Search for the cell housing the specified text and yield its (X, Y) center coordinate. 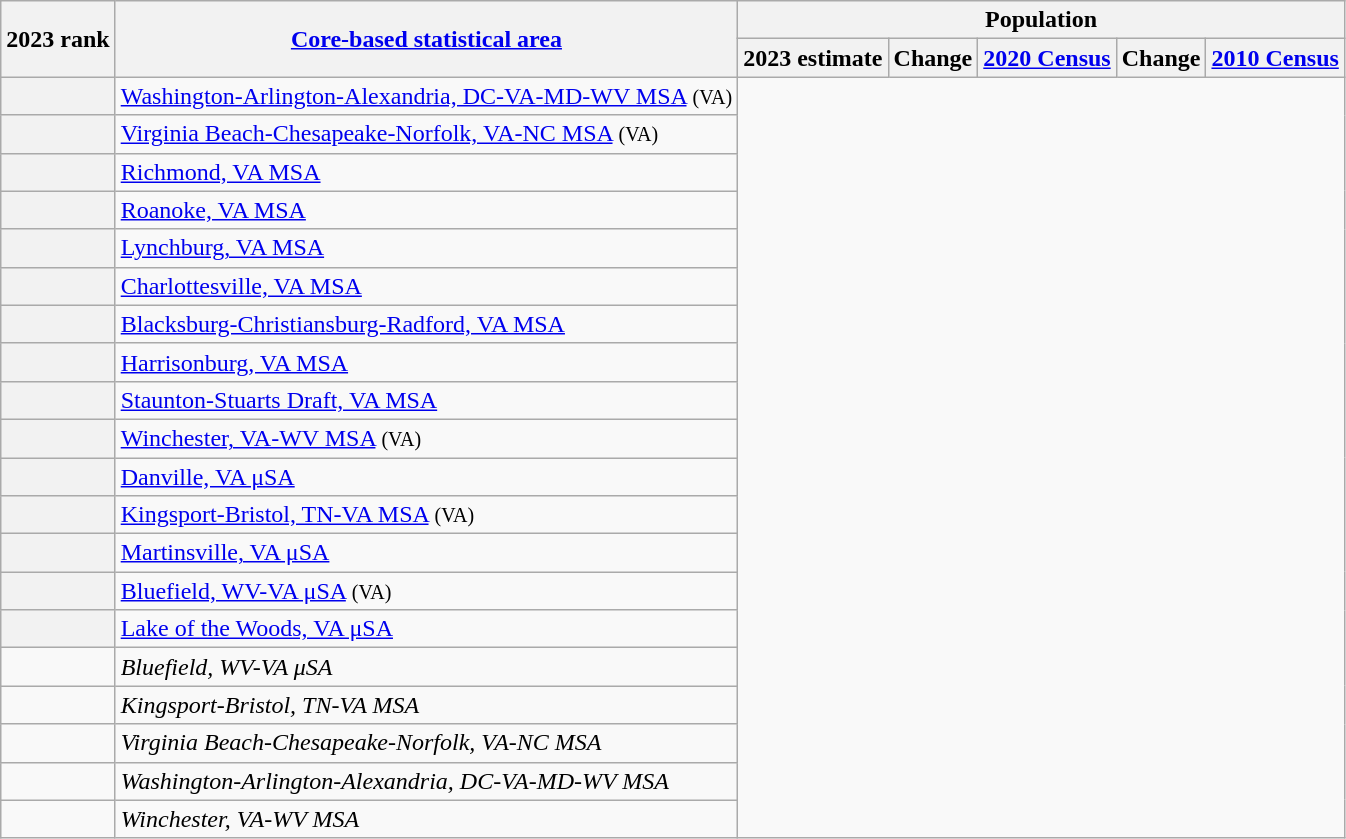
Charlottesville, VA MSA (426, 286)
Population (1042, 20)
Winchester, VA-WV MSA (VA) (426, 438)
2010 Census (1275, 58)
Washington-Arlington-Alexandria, DC-VA-MD-WV MSA (426, 781)
Bluefield, WV-VA μSA (VA) (426, 591)
2023 rank (58, 39)
Washington-Arlington-Alexandria, DC-VA-MD-WV MSA (VA) (426, 96)
Bluefield, WV-VA μSA (426, 667)
Virginia Beach-Chesapeake-Norfolk, VA-NC MSA (426, 743)
Core-based statistical area (426, 39)
2020 Census (1047, 58)
Staunton-Stuarts Draft, VA MSA (426, 400)
Kingsport-Bristol, TN-VA MSA (VA) (426, 515)
Virginia Beach-Chesapeake-Norfolk, VA-NC MSA (VA) (426, 134)
Kingsport-Bristol, TN-VA MSA (426, 705)
Winchester, VA-WV MSA (426, 819)
Lake of the Woods, VA μSA (426, 629)
Richmond, VA MSA (426, 172)
Harrisonburg, VA MSA (426, 362)
2023 estimate (813, 58)
Roanoke, VA MSA (426, 210)
Lynchburg, VA MSA (426, 248)
Blacksburg-Christiansburg-Radford, VA MSA (426, 324)
Martinsville, VA μSA (426, 553)
Danville, VA μSA (426, 477)
